Capture the cell that displays the provided text and extract its (X, Y) central coordinate. 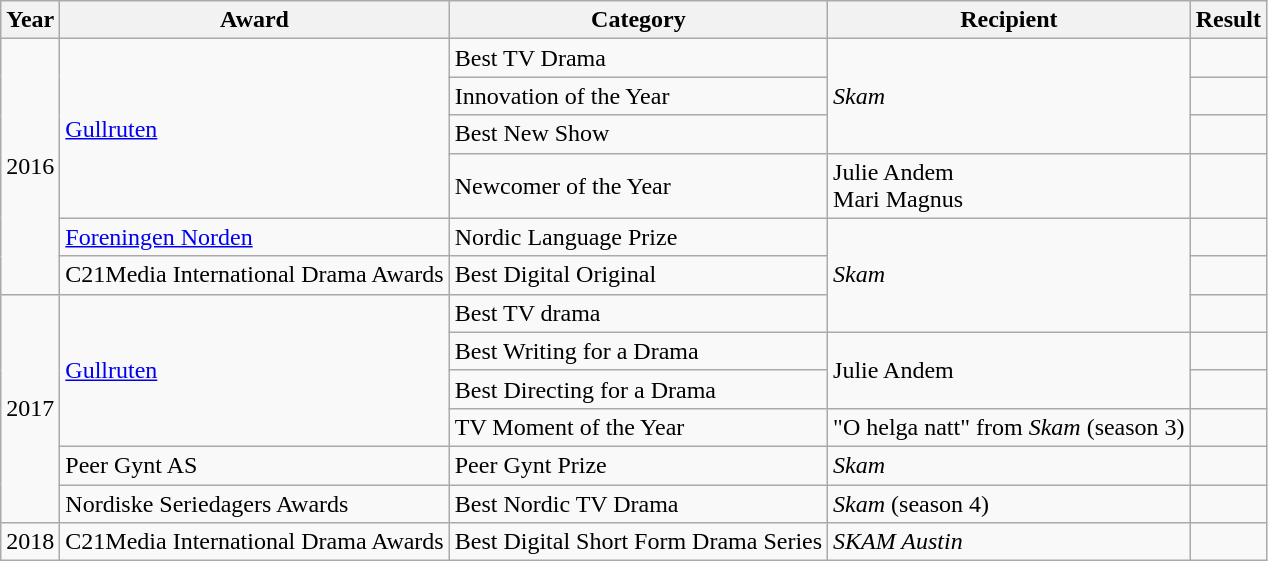
Nordic Language Prize (638, 237)
Best TV Drama (638, 58)
SKAM Austin (1010, 542)
Skam (season 4) (1010, 503)
Year (30, 20)
TV Moment of the Year (638, 427)
Best Digital Short Form Drama Series (638, 542)
Julie Andem (1010, 370)
Best New Show (638, 134)
Award (254, 20)
2017 (30, 408)
2018 (30, 542)
Best TV drama (638, 313)
Nordiske Seriedagers Awards (254, 503)
2016 (30, 166)
Recipient (1010, 20)
Best Directing for a Drama (638, 389)
Innovation of the Year (638, 96)
Peer Gynt Prize (638, 465)
Best Nordic TV Drama (638, 503)
Result (1228, 20)
"O helga natt" from Skam (season 3) (1010, 427)
Foreningen Norden (254, 237)
Best Digital Original (638, 275)
Best Writing for a Drama (638, 351)
Newcomer of the Year (638, 186)
Peer Gynt AS (254, 465)
Julie Andem Mari Magnus (1010, 186)
Category (638, 20)
